Return the (x, y) coordinate for the center point of the cell that contains the specified text.  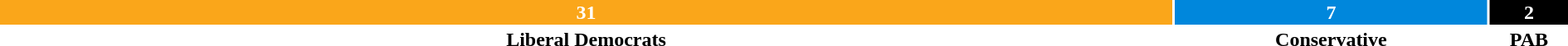
7 (1331, 12)
31 (586, 12)
2 (1529, 12)
